Return the (X, Y) coordinate for the center point of the cell that contains the specified text.  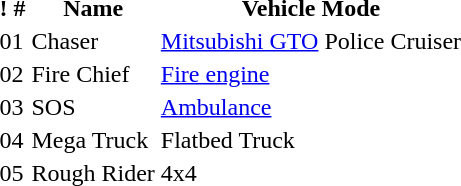
Chaser (93, 41)
SOS (93, 107)
Mega Truck (93, 140)
Fire Chief (93, 74)
